Pinpoint the cell where the given text exists, returning its (X, Y) midpoint coordinate. 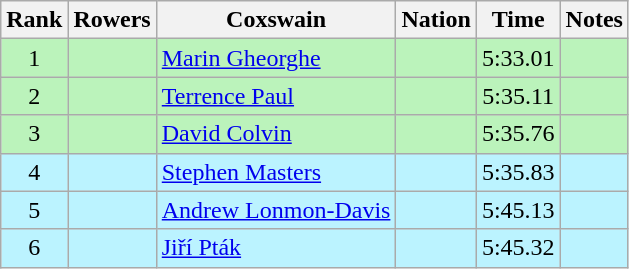
Nation (436, 20)
5:35.11 (518, 96)
5:45.13 (518, 210)
1 (34, 58)
5:45.32 (518, 248)
Rank (34, 20)
Coxswain (276, 20)
4 (34, 172)
5:33.01 (518, 58)
Marin Gheorghe (276, 58)
Notes (594, 20)
5:35.83 (518, 172)
David Colvin (276, 134)
Rowers (112, 20)
5 (34, 210)
Andrew Lonmon-Davis (276, 210)
Terrence Paul (276, 96)
2 (34, 96)
6 (34, 248)
Stephen Masters (276, 172)
3 (34, 134)
Jiří Pták (276, 248)
5:35.76 (518, 134)
Time (518, 20)
